Locate the cell with the specified text and output its (x, y) center coordinate. 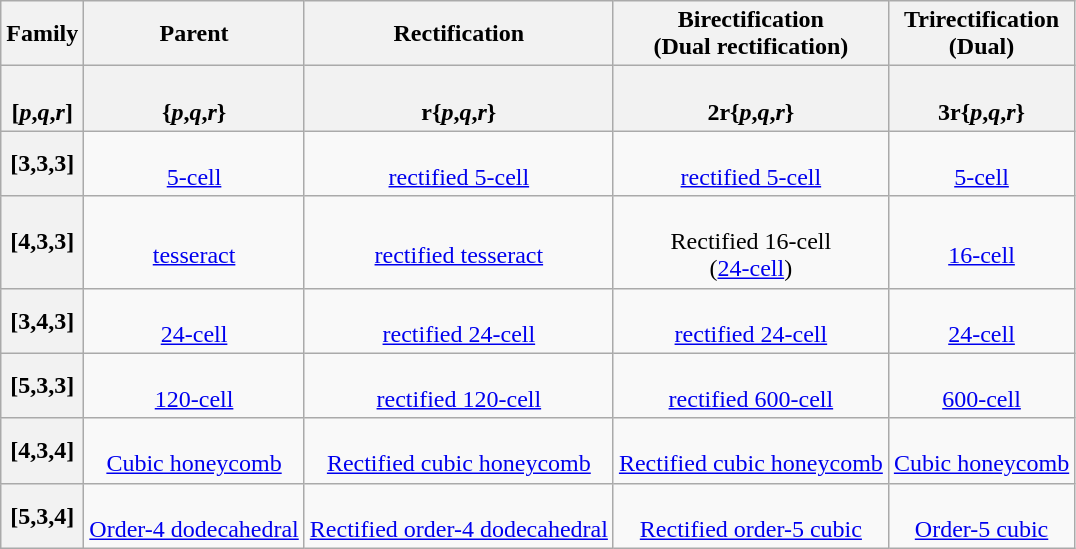
[5,3,3] (42, 386)
Rectification (458, 34)
[5,3,4] (42, 516)
Order-5 cubic (981, 516)
120-cell (194, 386)
tesseract (194, 242)
Rectified 16-cell(24-cell) (750, 242)
3r{p,q,r} (981, 98)
rectified 120-cell (458, 386)
[3,4,3] (42, 320)
r{p,q,r} (458, 98)
Trirectification(Dual) (981, 34)
rectified 600-cell (750, 386)
Rectified order-4 dodecahedral (458, 516)
16-cell (981, 242)
Order-4 dodecahedral (194, 516)
{p,q,r} (194, 98)
[p,q,r] (42, 98)
[3,3,3] (42, 164)
[4,3,4] (42, 450)
rectified tesseract (458, 242)
Parent (194, 34)
Birectification(Dual rectification) (750, 34)
Family (42, 34)
2r{p,q,r} (750, 98)
[4,3,3] (42, 242)
Rectified order-5 cubic (750, 516)
600-cell (981, 386)
